Return the [x, y] coordinate for the center point of the cell that contains the specified text.  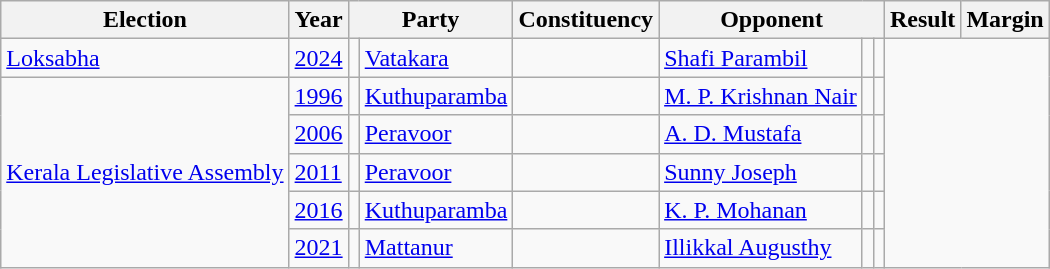
Constituency [586, 20]
Year [318, 20]
Election [145, 20]
1996 [318, 96]
Party [430, 20]
Loksabha [145, 58]
2006 [318, 134]
2011 [318, 172]
Margin [1005, 20]
Illikkal Augusthy [761, 248]
Opponent [772, 20]
Sunny Joseph [761, 172]
Shafi Parambil [761, 58]
2016 [318, 210]
K. P. Mohanan [761, 210]
2024 [318, 58]
2021 [318, 248]
Result [922, 20]
A. D. Mustafa [761, 134]
M. P. Krishnan Nair [761, 96]
Kerala Legislative Assembly [145, 172]
Vatakara [436, 58]
Mattanur [436, 248]
